Pinpoint the cell where the given text exists, returning its [X, Y] midpoint coordinate. 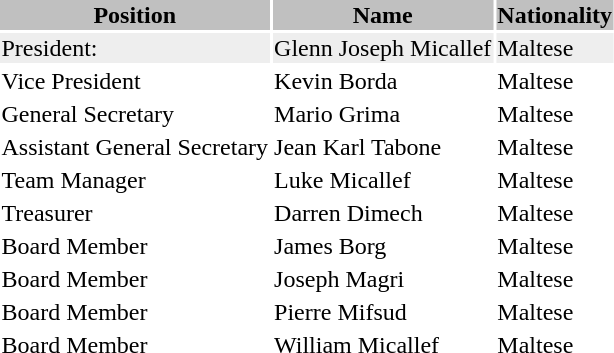
Vice President [135, 81]
General Secretary [135, 114]
Pierre Mifsud [383, 312]
Assistant General Secretary [135, 147]
President: [135, 48]
Mario Grima [383, 114]
Position [135, 15]
Glenn Joseph Micallef [383, 48]
Joseph Magri [383, 279]
Jean Karl Tabone [383, 147]
James Borg [383, 246]
Team Manager [135, 180]
Luke Micallef [383, 180]
Kevin Borda [383, 81]
Darren Dimech [383, 213]
Nationality [555, 15]
Name [383, 15]
Treasurer [135, 213]
